Return the [X, Y] coordinate for the center point of the cell that contains the specified text.  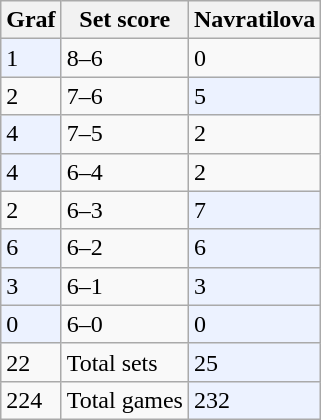
7 [254, 210]
5 [254, 96]
22 [31, 362]
7–6 [124, 96]
Graf [31, 20]
6–3 [124, 210]
6–4 [124, 172]
8–6 [124, 58]
25 [254, 362]
Total sets [124, 362]
6–2 [124, 248]
7–5 [124, 134]
232 [254, 400]
Navratilova [254, 20]
Total games [124, 400]
6–1 [124, 286]
1 [31, 58]
Set score [124, 20]
6–0 [124, 324]
224 [31, 400]
